Locate the cell with the specified text and output its (X, Y) center coordinate. 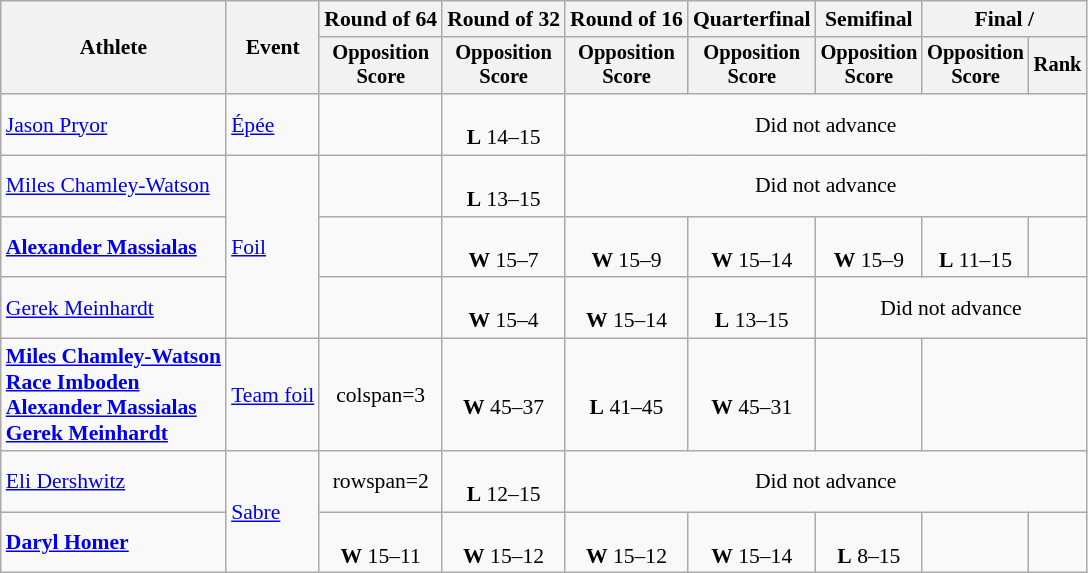
colspan=3 (380, 395)
L 12–15 (504, 482)
Miles Chamley-Watson (114, 186)
Jason Pryor (114, 124)
L 14–15 (504, 124)
Team foil (272, 395)
Gerek Meinhardt (114, 308)
Épée (272, 124)
W 15–4 (504, 308)
Miles Chamley-WatsonRace ImbodenAlexander MassialasGerek Meinhardt (114, 395)
rowspan=2 (380, 482)
Athlete (114, 48)
L 41–45 (626, 395)
Sabre (272, 512)
Rank (1058, 66)
W 45–31 (752, 395)
Eli Dershwitz (114, 482)
Round of 64 (380, 19)
Semifinal (870, 19)
Daryl Homer (114, 542)
Foil (272, 248)
Round of 16 (626, 19)
Alexander Massialas (114, 248)
Final / (1004, 19)
L 8–15 (870, 542)
Quarterfinal (752, 19)
Round of 32 (504, 19)
W 15–7 (504, 248)
Event (272, 48)
W 15–11 (380, 542)
L 11–15 (976, 248)
W 45–37 (504, 395)
